Detect which cell encompasses the target text, then output its (X, Y) center coordinate. 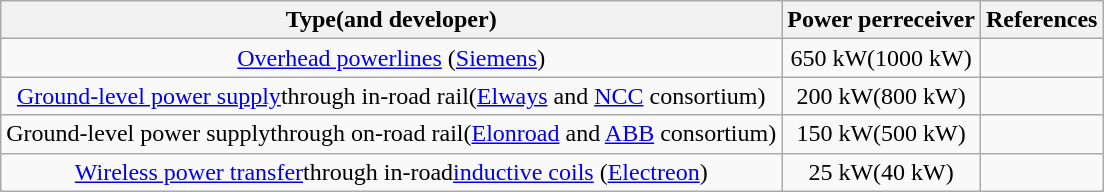
Ground-level power supplythrough in-road rail(Elways and NCC consortium) (392, 96)
Type(and developer) (392, 20)
150 kW(500 kW) (882, 134)
25 kW(40 kW) (882, 172)
650 kW(1000 kW) (882, 58)
Power perreceiver (882, 20)
References (1042, 20)
Overhead powerlines (Siemens) (392, 58)
Ground-level power supplythrough on-road rail(Elonroad and ABB consortium) (392, 134)
Wireless power transferthrough in-roadinductive coils (Electreon) (392, 172)
200 kW(800 kW) (882, 96)
